Identify which cell holds the provided text, then report its [x, y] central coordinate. 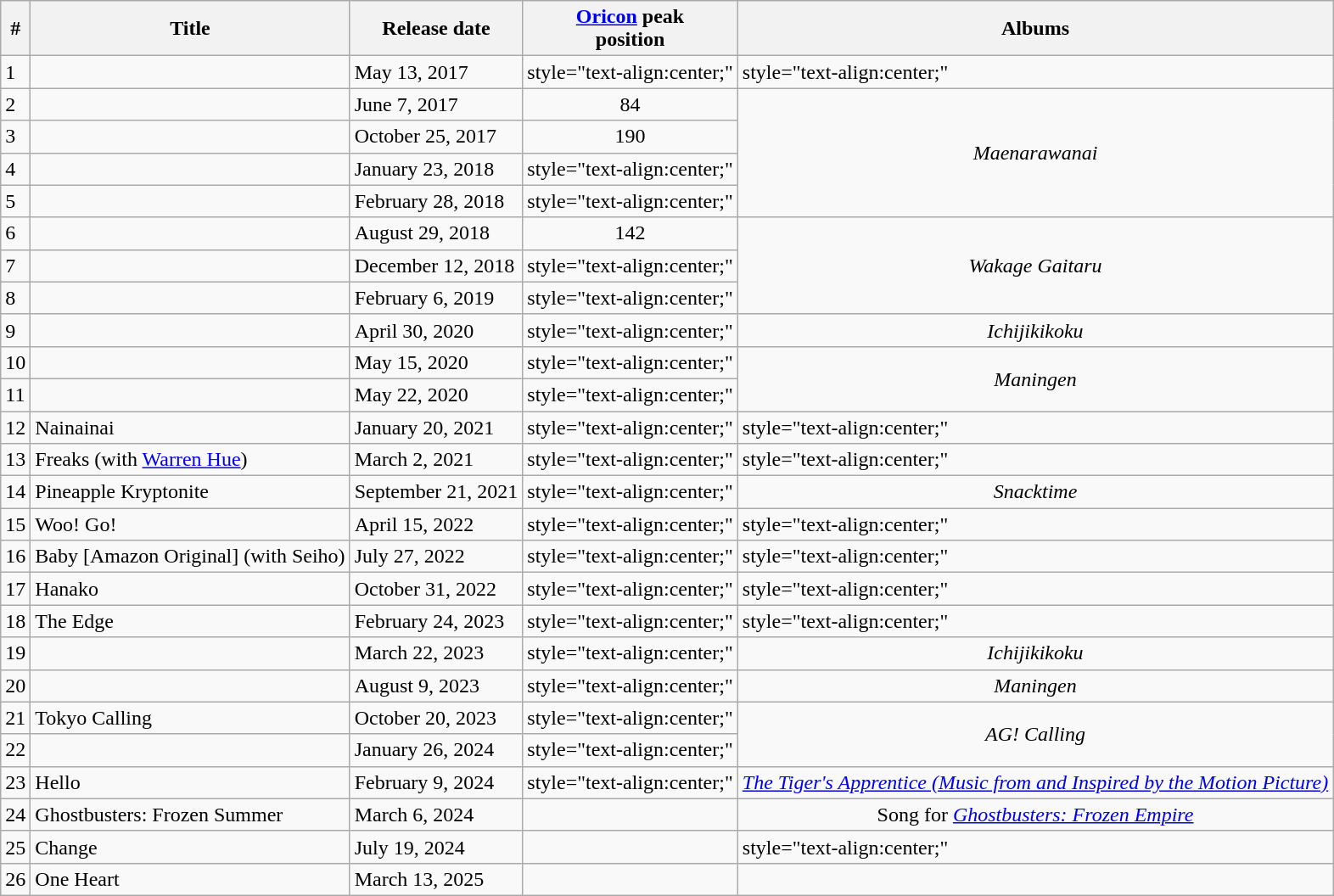
1 [15, 72]
17 [15, 589]
Tokyo Calling [190, 718]
4 [15, 169]
December 12, 2018 [436, 266]
AG! Calling [1035, 734]
Pineapple Kryptonite [190, 492]
Change [190, 847]
June 7, 2017 [436, 104]
March 22, 2023 [436, 653]
January 23, 2018 [436, 169]
16 [15, 557]
11 [15, 395]
April 15, 2022 [436, 524]
April 30, 2020 [436, 330]
10 [15, 362]
Baby [Amazon Original] (with Seiho) [190, 557]
Title [190, 29]
July 19, 2024 [436, 847]
20 [15, 686]
21 [15, 718]
January 20, 2021 [436, 427]
March 2, 2021 [436, 460]
3 [15, 137]
Song for Ghostbusters: Frozen Empire [1035, 815]
12 [15, 427]
October 20, 2023 [436, 718]
Hanako [190, 589]
Release date [436, 29]
February 9, 2024 [436, 782]
23 [15, 782]
18 [15, 621]
Oricon peakposition [630, 29]
One Heart [190, 879]
# [15, 29]
142 [630, 233]
19 [15, 653]
14 [15, 492]
Ghostbusters: Frozen Summer [190, 815]
8 [15, 298]
Albums [1035, 29]
May 15, 2020 [436, 362]
25 [15, 847]
August 9, 2023 [436, 686]
22 [15, 750]
84 [630, 104]
Wakage Gaitaru [1035, 266]
The Edge [190, 621]
Hello [190, 782]
October 25, 2017 [436, 137]
Snacktime [1035, 492]
August 29, 2018 [436, 233]
Maenarawanai [1035, 153]
7 [15, 266]
May 22, 2020 [436, 395]
July 27, 2022 [436, 557]
190 [630, 137]
February 24, 2023 [436, 621]
March 6, 2024 [436, 815]
26 [15, 879]
March 13, 2025 [436, 879]
October 31, 2022 [436, 589]
Woo! Go! [190, 524]
September 21, 2021 [436, 492]
15 [15, 524]
6 [15, 233]
Freaks (with Warren Hue) [190, 460]
Nainainai [190, 427]
May 13, 2017 [436, 72]
5 [15, 201]
February 6, 2019 [436, 298]
The Tiger's Apprentice (Music from and Inspired by the Motion Picture) [1035, 782]
2 [15, 104]
24 [15, 815]
13 [15, 460]
9 [15, 330]
February 28, 2018 [436, 201]
January 26, 2024 [436, 750]
